Provide the (x, y) coordinate of the cell's center where the given text is located.  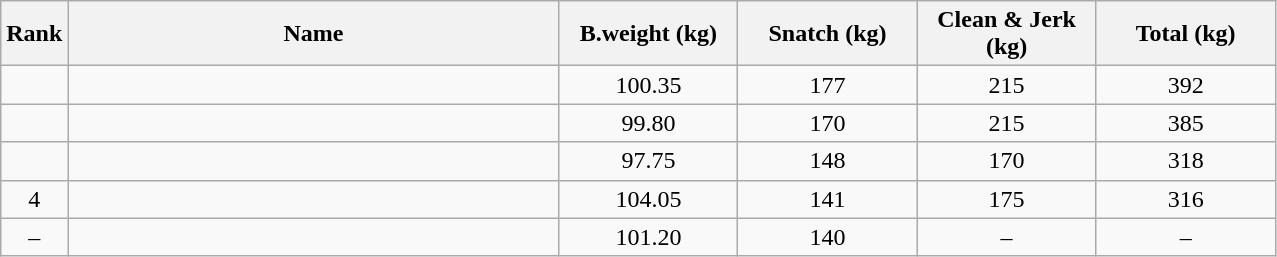
104.05 (648, 199)
316 (1186, 199)
140 (828, 237)
385 (1186, 123)
101.20 (648, 237)
Snatch (kg) (828, 34)
148 (828, 161)
175 (1006, 199)
Rank (34, 34)
Total (kg) (1186, 34)
99.80 (648, 123)
97.75 (648, 161)
4 (34, 199)
177 (828, 85)
B.weight (kg) (648, 34)
318 (1186, 161)
141 (828, 199)
Clean & Jerk (kg) (1006, 34)
Name (314, 34)
392 (1186, 85)
100.35 (648, 85)
